Detect which cell encompasses the target text, then output its (X, Y) center coordinate. 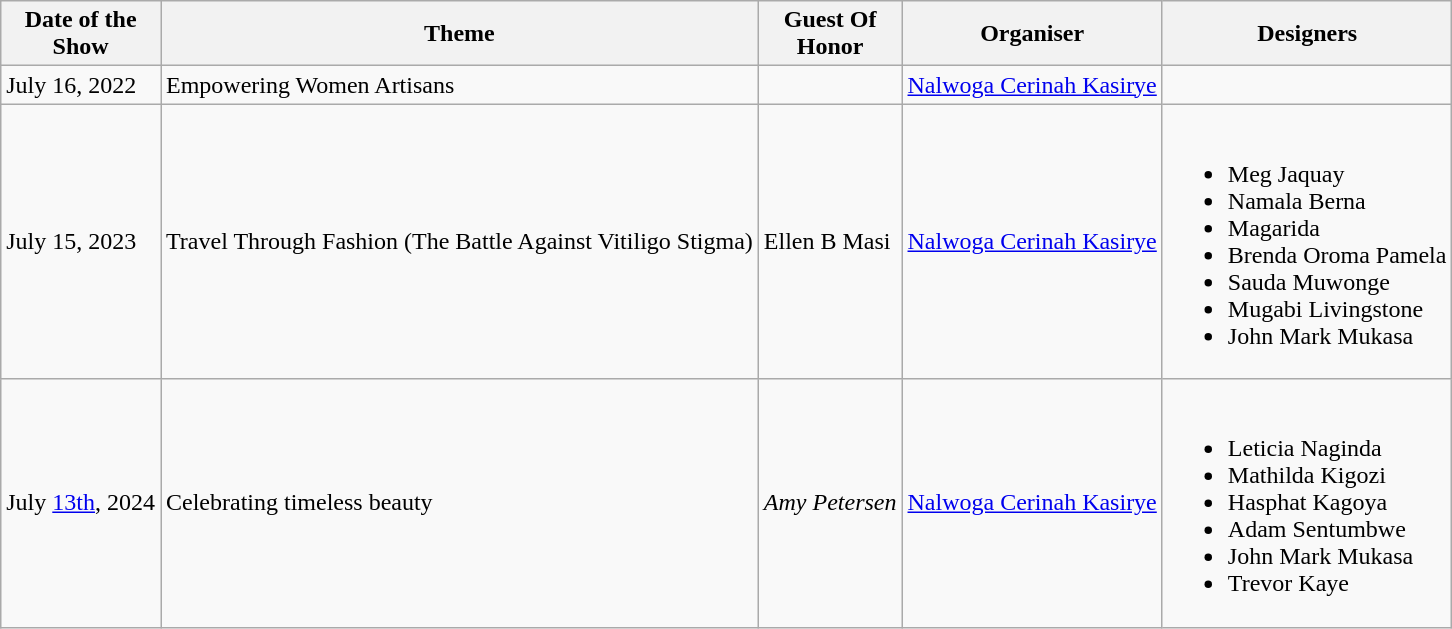
Empowering Women Artisans (459, 85)
Meg JaquayNamala BernaMagaridaBrenda Oroma PamelaSauda MuwongeMugabi LivingstoneJohn Mark Mukasa (1307, 242)
Celebrating timeless beauty (459, 503)
Travel Through Fashion (The Battle Against Vitiligo Stigma) (459, 242)
Leticia NagindaMathilda KigoziHasphat KagoyaAdam SentumbweJohn Mark MukasaTrevor Kaye (1307, 503)
July 15, 2023 (81, 242)
Date of theShow (81, 34)
Theme (459, 34)
July 13th, 2024 (81, 503)
Amy Petersen (830, 503)
Guest OfHonor (830, 34)
Designers (1307, 34)
Organiser (1032, 34)
July 16, 2022 (81, 85)
Ellen B Masi (830, 242)
